For the text-containing cell, return its midpoint in (X, Y) coordinate format. 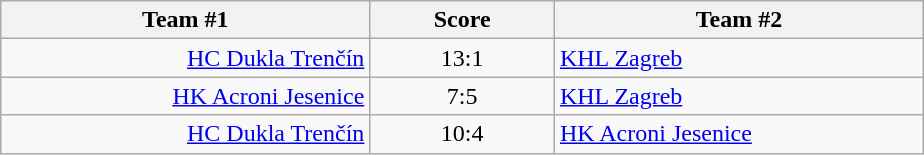
13:1 (462, 58)
7:5 (462, 96)
Team #1 (186, 20)
Score (462, 20)
Team #2 (738, 20)
10:4 (462, 134)
